Scan for the cell matching the given text and deliver its (x, y) coordinate at center. 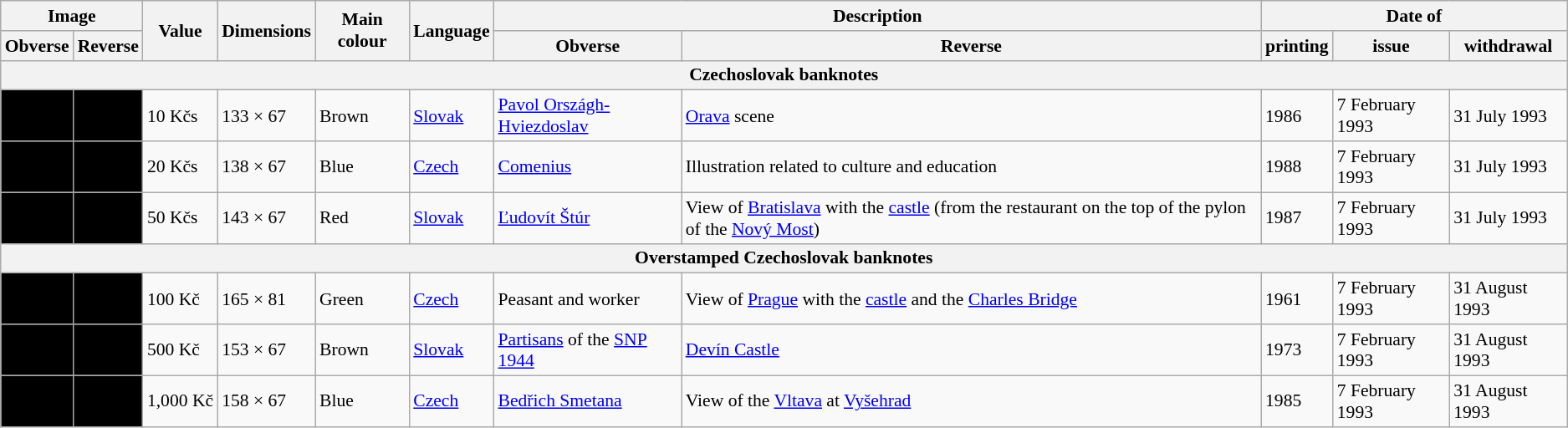
1988 (1297, 167)
Ľudovít Štúr (588, 217)
10 Kčs (181, 115)
Red (362, 217)
Pavol Országh-Hviezdoslav (588, 115)
1986 (1297, 115)
Value (181, 30)
Bedřich Smetana (588, 401)
158 × 67 (266, 401)
133 × 67 (266, 115)
165 × 81 (266, 299)
1973 (1297, 349)
Description (878, 16)
Green (362, 299)
Devín Castle (972, 349)
printing (1297, 46)
1985 (1297, 401)
Orava scene (972, 115)
100 Kč (181, 299)
1,000 Kč (181, 401)
Image (72, 16)
Illustration related to culture and education (972, 167)
138 × 67 (266, 167)
143 × 67 (266, 217)
50 Kčs (181, 217)
Overstamped Czechoslovak banknotes (784, 258)
Peasant and worker (588, 299)
View of Prague with the castle and the Charles Bridge (972, 299)
withdrawal (1508, 46)
issue (1392, 46)
Partisans of the SNP 1944 (588, 349)
View of the Vltava at Vyšehrad (972, 401)
Comenius (588, 167)
View of Bratislava with the castle (from the restaurant on the top of the pylon of the Nový Most) (972, 217)
20 Kčs (181, 167)
Date of (1414, 16)
1961 (1297, 299)
Main colour (362, 30)
1987 (1297, 217)
Language (452, 30)
Dimensions (266, 30)
500 Kč (181, 349)
Czechoslovak banknotes (784, 75)
153 × 67 (266, 349)
